Capture the cell that displays the provided text and extract its (x, y) central coordinate. 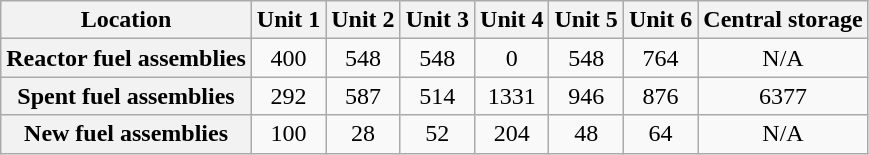
48 (586, 134)
52 (437, 134)
204 (512, 134)
1331 (512, 96)
Spent fuel assemblies (126, 96)
6377 (783, 96)
Central storage (783, 20)
Unit 1 (288, 20)
514 (437, 96)
Unit 3 (437, 20)
587 (363, 96)
100 (288, 134)
Location (126, 20)
0 (512, 58)
New fuel assemblies (126, 134)
Unit 6 (660, 20)
400 (288, 58)
Reactor fuel assemblies (126, 58)
Unit 4 (512, 20)
764 (660, 58)
876 (660, 96)
64 (660, 134)
Unit 2 (363, 20)
Unit 5 (586, 20)
946 (586, 96)
28 (363, 134)
292 (288, 96)
